Determine the (x, y) coordinate at the center of the cell enclosing the given text.  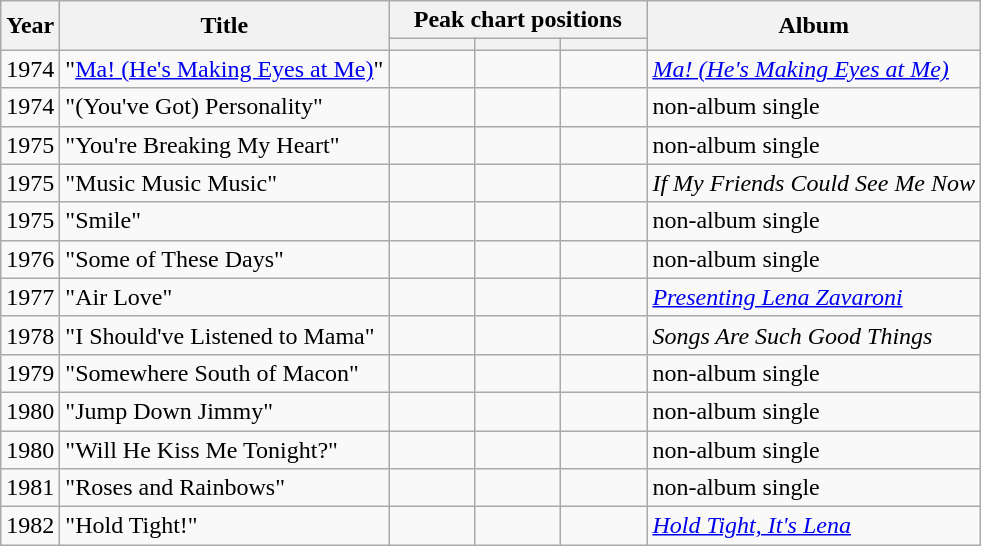
1977 (30, 297)
"Smile" (224, 221)
Year (30, 26)
"Hold Tight!" (224, 526)
"Will He Kiss Me Tonight?" (224, 449)
1978 (30, 335)
1976 (30, 259)
Title (224, 26)
1982 (30, 526)
"Roses and Rainbows" (224, 488)
1979 (30, 373)
1981 (30, 488)
Album (814, 26)
"I Should've Listened to Mama" (224, 335)
"Music Music Music" (224, 183)
"Jump Down Jimmy" (224, 411)
"Air Love" (224, 297)
Peak chart positions (518, 20)
"(You've Got) Personality" (224, 107)
"Some of These Days" (224, 259)
Ma! (He's Making Eyes at Me) (814, 69)
Songs Are Such Good Things (814, 335)
"You're Breaking My Heart" (224, 145)
"Ma! (He's Making Eyes at Me)" (224, 69)
Hold Tight, It's Lena (814, 526)
"Somewhere South of Macon" (224, 373)
Presenting Lena Zavaroni (814, 297)
If My Friends Could See Me Now (814, 183)
